Determine the [X, Y] coordinate at the center of the cell enclosing the given text.  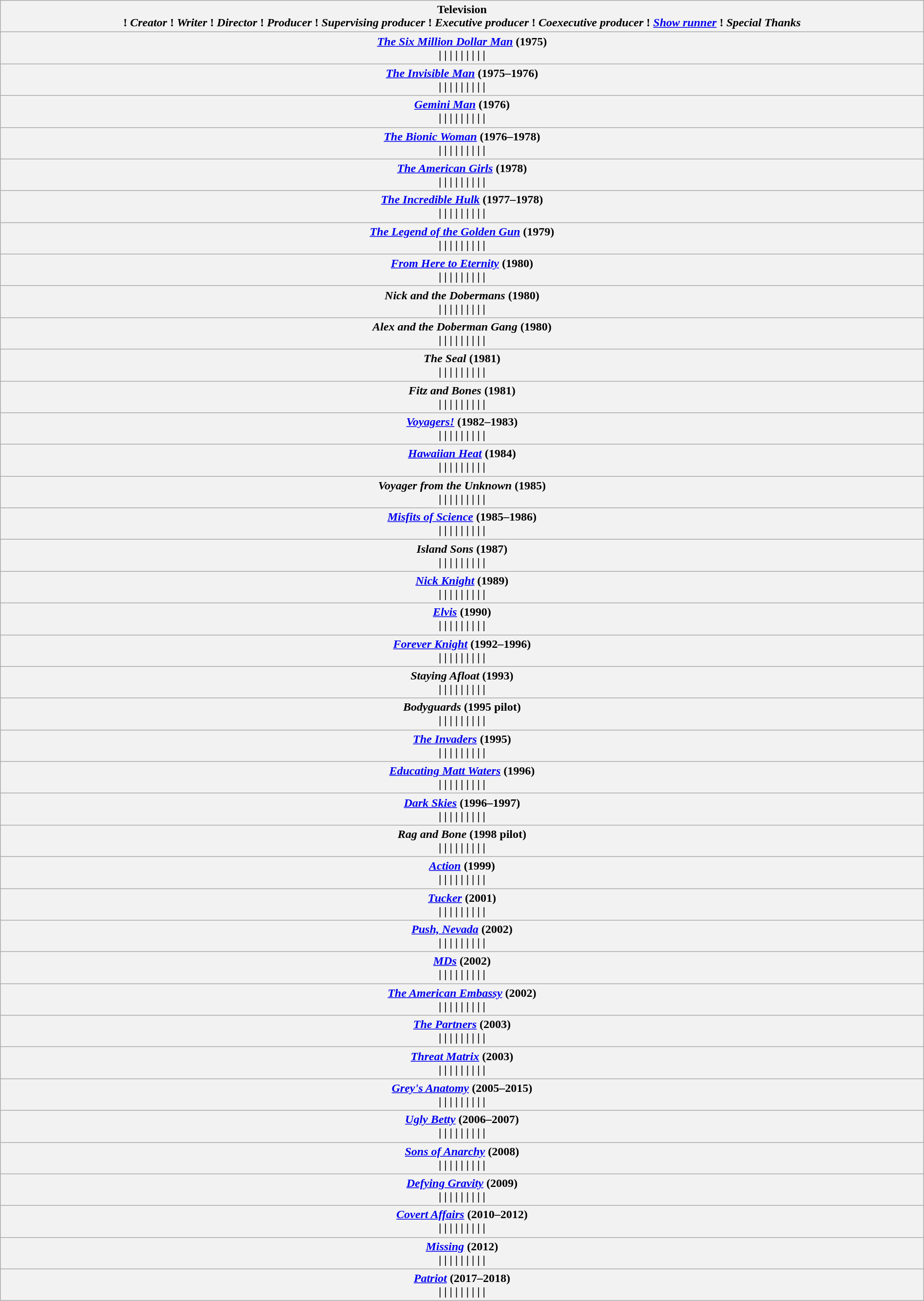
Voyagers! (1982–1983)| | | | | | | | | [462, 429]
Tucker (2001)| | | | | | | | | [462, 904]
Forever Knight (1992–1996)| | | | | | | | | [462, 650]
Misfits of Science (1985–1986)| | | | | | | | | [462, 524]
Bodyguards (1995 pilot)| | | | | | | | | [462, 714]
Voyager from the Unknown (1985)| | | | | | | | | [462, 492]
Grey's Anatomy (2005–2015)| | | | | | | | | [462, 1095]
The Legend of the Golden Gun (1979)| | | | | | | | | [462, 238]
Gemini Man (1976)| | | | | | | | | [462, 111]
From Here to Eternity (1980)| | | | | | | | | [462, 270]
Television! Creator ! Writer ! Director ! Producer ! Supervising producer ! Executive producer ! Coexecutive producer ! Show runner ! Special Thanks [462, 17]
Defying Gravity (2009)| | | | | | | | | [462, 1189]
The Invisible Man (1975–1976)| | | | | | | | | [462, 80]
The Six Million Dollar Man (1975)| | | | | | | | | [462, 48]
Threat Matrix (2003)| | | | | | | | | [462, 1063]
Sons of Anarchy (2008)| | | | | | | | | [462, 1158]
Dark Skies (1996–1997)| | | | | | | | | [462, 809]
Covert Affairs (2010–2012)| | | | | | | | | [462, 1222]
Island Sons (1987)| | | | | | | | | [462, 556]
Hawaiian Heat (1984)| | | | | | | | | [462, 460]
Staying Afloat (1993)| | | | | | | | | [462, 682]
Nick and the Dobermans (1980)| | | | | | | | | [462, 301]
Push, Nevada (2002)| | | | | | | | | [462, 936]
The Invaders (1995)| | | | | | | | | [462, 746]
Action (1999)| | | | | | | | | [462, 873]
The American Embassy (2002)| | | | | | | | | [462, 999]
Elvis (1990)| | | | | | | | | [462, 619]
Missing (2012)| | | | | | | | | [462, 1253]
The Incredible Hulk (1977–1978)| | | | | | | | | [462, 207]
Rag and Bone (1998 pilot)| | | | | | | | | [462, 840]
Ugly Betty (2006–2007)| | | | | | | | | [462, 1126]
The Seal (1981)| | | | | | | | | [462, 365]
Educating Matt Waters (1996)| | | | | | | | | [462, 777]
Fitz and Bones (1981)| | | | | | | | | [462, 397]
The American Girls (1978)| | | | | | | | | [462, 175]
The Partners (2003)| | | | | | | | | [462, 1031]
Nick Knight (1989)| | | | | | | | | [462, 587]
Patriot (2017–2018)| | | | | | | | | [462, 1285]
Alex and the Doberman Gang (1980)| | | | | | | | | [462, 333]
MDs (2002)| | | | | | | | | [462, 968]
The Bionic Woman (1976–1978)| | | | | | | | | [462, 143]
